Locate the cell with the specified text and output its (X, Y) center coordinate. 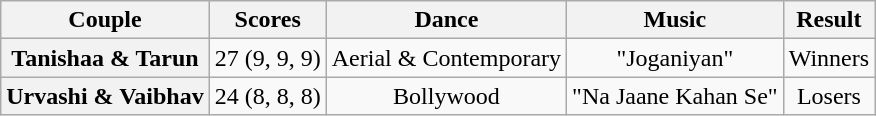
Dance (446, 20)
Losers (828, 96)
Couple (105, 20)
Urvashi & Vaibhav (105, 96)
Scores (268, 20)
Result (828, 20)
Music (676, 20)
"Na Jaane Kahan Se" (676, 96)
27 (9, 9, 9) (268, 58)
Aerial & Contemporary (446, 58)
Tanishaa & Tarun (105, 58)
"Joganiyan" (676, 58)
Winners (828, 58)
Bollywood (446, 96)
24 (8, 8, 8) (268, 96)
